Determine the [X, Y] coordinate at the center of the cell enclosing the given text.  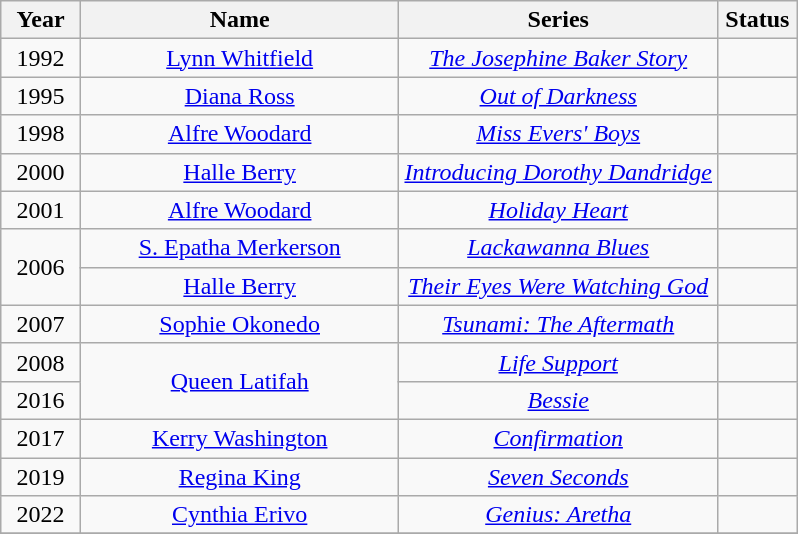
1998 [41, 134]
2008 [41, 362]
Introducing Dorothy Dandridge [558, 172]
2001 [41, 210]
Status [758, 20]
2017 [41, 438]
Queen Latifah [240, 381]
1992 [41, 58]
S. Epatha Merkerson [240, 248]
2006 [41, 267]
Regina King [240, 477]
Life Support [558, 362]
Sophie Okonedo [240, 324]
Name [240, 20]
The Josephine Baker Story [558, 58]
Out of Darkness [558, 96]
Seven Seconds [558, 477]
Lynn Whitfield [240, 58]
2022 [41, 515]
Diana Ross [240, 96]
Miss Evers' Boys [558, 134]
Lackawanna Blues [558, 248]
Cynthia Erivo [240, 515]
Holiday Heart [558, 210]
Bessie [558, 400]
Tsunami: The Aftermath [558, 324]
Series [558, 20]
2019 [41, 477]
2000 [41, 172]
Year [41, 20]
Their Eyes Were Watching God [558, 286]
Kerry Washington [240, 438]
2016 [41, 400]
1995 [41, 96]
Genius: Aretha [558, 515]
2007 [41, 324]
Confirmation [558, 438]
